Identify which cell holds the provided text, then report its [X, Y] central coordinate. 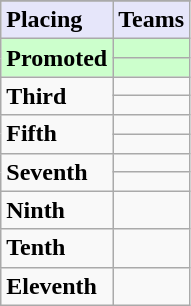
Placing [57, 20]
Ninth [57, 210]
Seventh [57, 172]
Fifth [57, 134]
Third [57, 96]
Tenth [57, 248]
Eleventh [57, 286]
Promoted [57, 58]
Teams [152, 20]
